Provide the (x, y) coordinate of the cell's center where the given text is located.  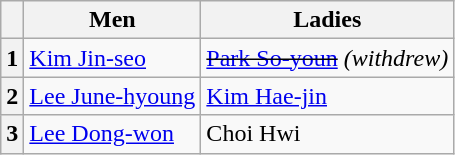
Men (112, 20)
Kim Hae-jin (328, 96)
Park So-youn (withdrew) (328, 58)
Ladies (328, 20)
3 (12, 134)
Lee June-hyoung (112, 96)
Lee Dong-won (112, 134)
Kim Jin-seo (112, 58)
Choi Hwi (328, 134)
2 (12, 96)
1 (12, 58)
